Locate the cell with the specified text and output its [X, Y] center coordinate. 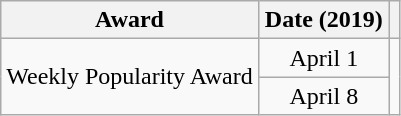
Weekly Popularity Award [130, 77]
April 8 [324, 96]
Date (2019) [324, 20]
April 1 [324, 58]
Award [130, 20]
